Locate the cell with the specified text and output its (x, y) center coordinate. 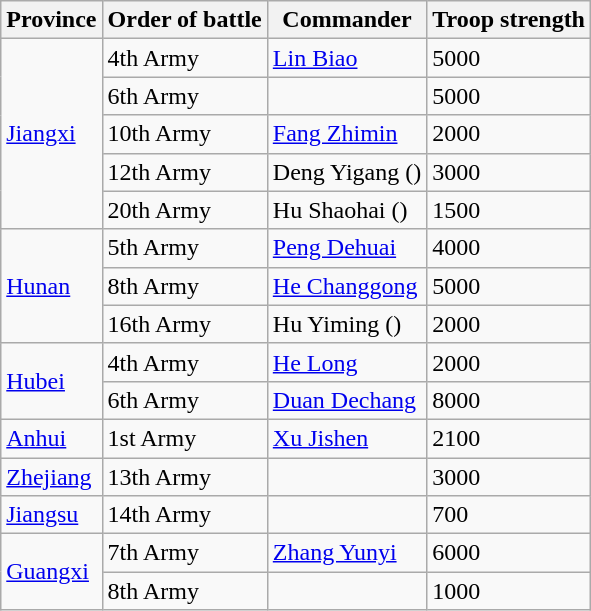
4000 (509, 248)
16th Army (184, 324)
Order of battle (184, 20)
Fang Zhimin (346, 134)
8000 (509, 400)
Zhejiang (52, 477)
He Long (346, 362)
Duan Dechang (346, 400)
700 (509, 515)
1st Army (184, 438)
Jiangxi (52, 134)
Jiangsu (52, 515)
6000 (509, 553)
1500 (509, 210)
Province (52, 20)
Hu Yiming () (346, 324)
Troop strength (509, 20)
He Changgong (346, 286)
Deng Yigang () (346, 172)
12th Army (184, 172)
Hunan (52, 286)
Lin Biao (346, 58)
Zhang Yunyi (346, 553)
10th Army (184, 134)
14th Army (184, 515)
13th Army (184, 477)
1000 (509, 591)
Xu Jishen (346, 438)
5th Army (184, 248)
Peng Dehuai (346, 248)
Guangxi (52, 572)
Anhui (52, 438)
Hu Shaohai () (346, 210)
2100 (509, 438)
Hubei (52, 381)
7th Army (184, 553)
20th Army (184, 210)
Commander (346, 20)
